Search for the cell housing the specified text and yield its (X, Y) center coordinate. 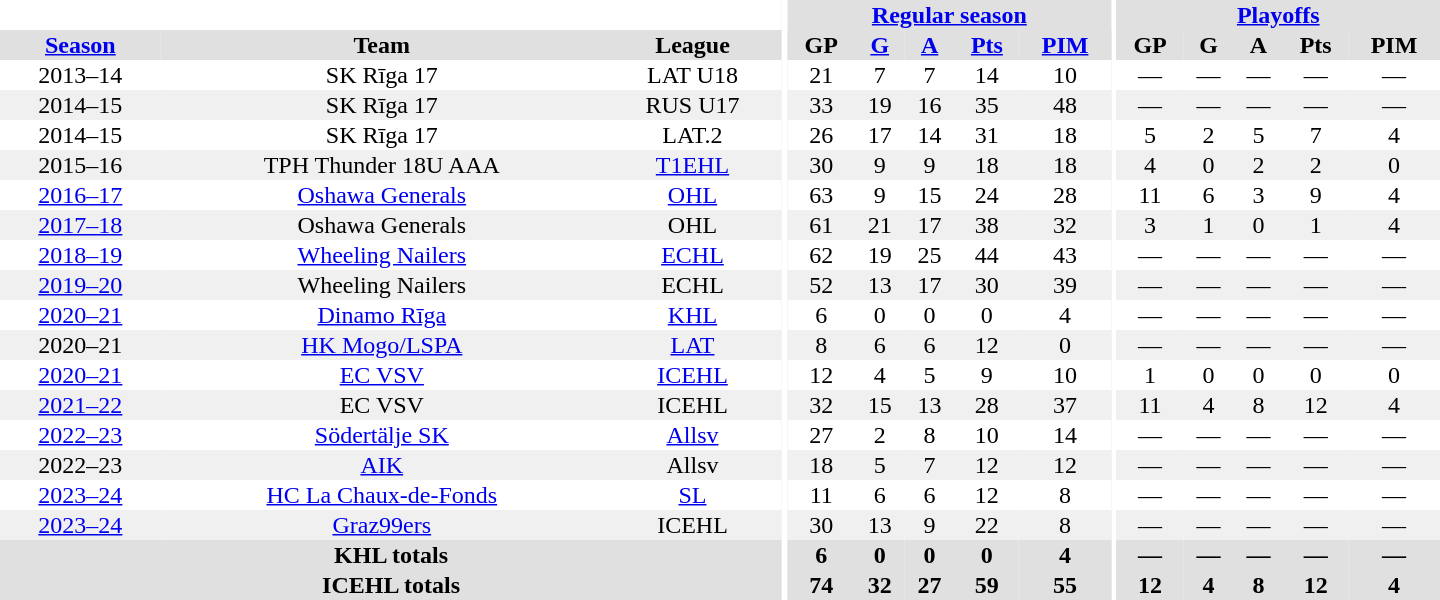
Graz99ers (382, 525)
KHL (692, 315)
Playoffs (1278, 15)
Regular season (950, 15)
25 (930, 255)
Dinamo Rīga (382, 315)
KHL totals (391, 555)
16 (930, 105)
44 (988, 255)
T1EHL (692, 165)
43 (1065, 255)
ICEHL totals (391, 585)
35 (988, 105)
Södertälje SK (382, 435)
HC La Chaux-de-Fonds (382, 495)
2021–22 (80, 405)
55 (1065, 585)
SL (692, 495)
63 (822, 195)
2017–18 (80, 225)
33 (822, 105)
37 (1065, 405)
62 (822, 255)
2015–16 (80, 165)
LAT U18 (692, 75)
LAT.2 (692, 135)
24 (988, 195)
2019–20 (80, 285)
59 (988, 585)
2013–14 (80, 75)
Team (382, 45)
39 (1065, 285)
AIK (382, 465)
RUS U17 (692, 105)
22 (988, 525)
48 (1065, 105)
26 (822, 135)
2016–17 (80, 195)
LAT (692, 345)
TPH Thunder 18U AAA (382, 165)
HK Mogo/LSPA (382, 345)
61 (822, 225)
Season (80, 45)
52 (822, 285)
74 (822, 585)
31 (988, 135)
38 (988, 225)
2018–19 (80, 255)
League (692, 45)
